Search for the cell housing the specified text and yield its (x, y) center coordinate. 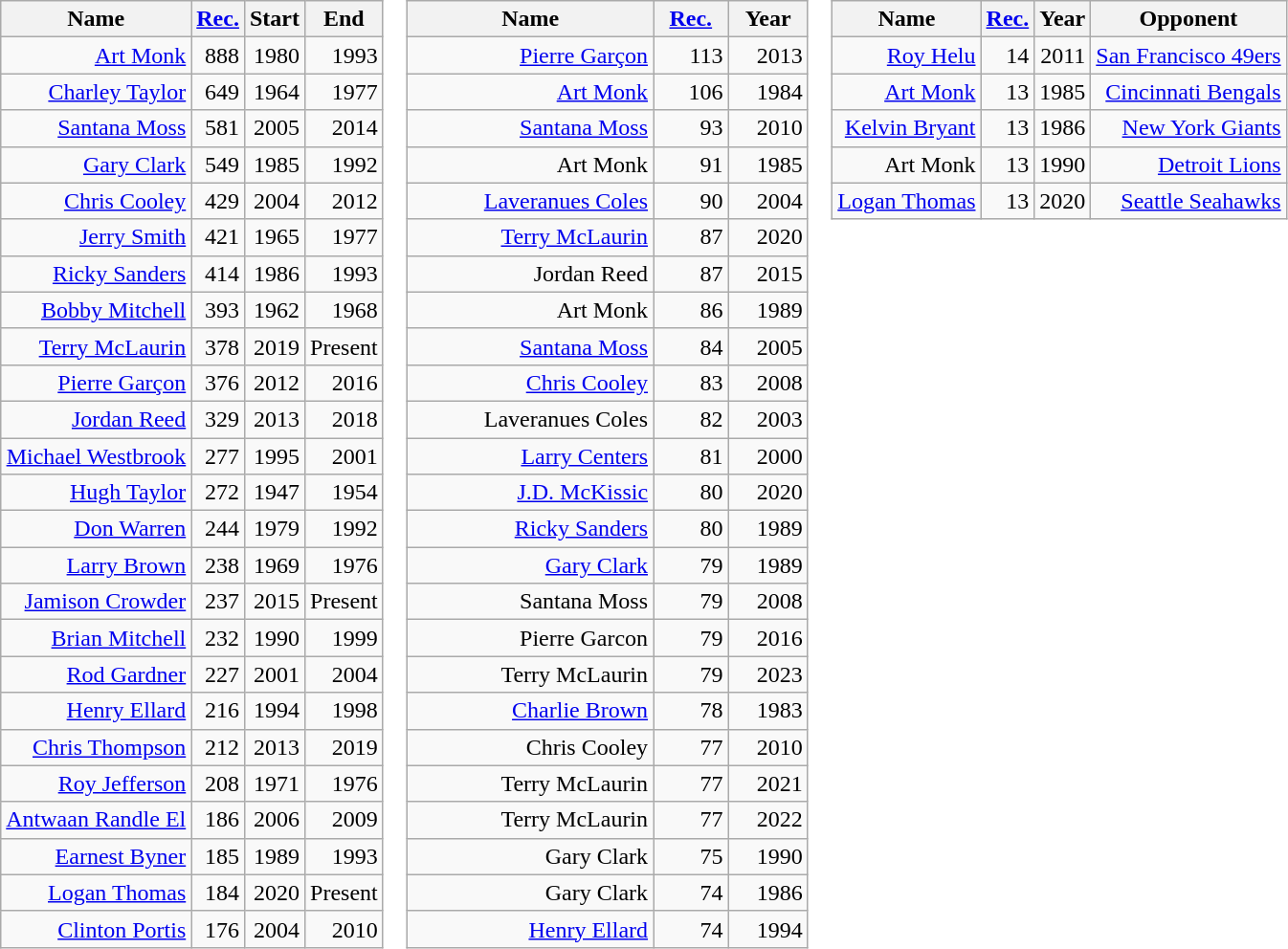
184 (218, 893)
185 (218, 856)
Bobby Mitchell (96, 310)
1947 (274, 493)
378 (218, 346)
Cincinnati Bengals (1188, 92)
1964 (274, 92)
Charlie Brown (530, 711)
113 (691, 55)
93 (691, 128)
227 (218, 674)
84 (691, 346)
86 (691, 310)
Jerry Smith (96, 237)
J.D. McKissic (530, 493)
232 (218, 638)
Roy Helu (907, 55)
1999 (344, 638)
888 (218, 55)
Seattle Seahawks (1188, 201)
Detroit Lions (1188, 165)
Hugh Taylor (96, 493)
186 (218, 820)
Michael Westbrook (96, 456)
238 (218, 565)
1998 (344, 711)
1962 (274, 310)
2014 (344, 128)
New York Giants (1188, 128)
Charley Taylor (96, 92)
1968 (344, 310)
1979 (274, 529)
81 (691, 456)
Kelvin Bryant (907, 128)
14 (1008, 55)
272 (218, 493)
Chris Thompson (96, 747)
Don Warren (96, 529)
Roy Jefferson (96, 783)
2000 (767, 456)
Antwaan Randle El (96, 820)
90 (691, 201)
376 (218, 383)
421 (218, 237)
75 (691, 856)
2018 (344, 419)
1984 (767, 92)
Pierre Garcon (530, 638)
83 (691, 383)
Opponent (1188, 19)
Clinton Portis (96, 929)
106 (691, 92)
Brian Mitchell (96, 638)
2021 (767, 783)
1965 (274, 237)
2009 (344, 820)
414 (218, 274)
Start (274, 19)
Earnest Byner (96, 856)
1971 (274, 783)
1954 (344, 493)
2006 (274, 820)
549 (218, 165)
277 (218, 456)
Larry Brown (96, 565)
244 (218, 529)
1980 (274, 55)
Larry Centers (530, 456)
2023 (767, 674)
649 (218, 92)
393 (218, 310)
2011 (1062, 55)
208 (218, 783)
1969 (274, 565)
Jamison Crowder (96, 602)
82 (691, 419)
San Francisco 49ers (1188, 55)
End (344, 19)
Rod Gardner (96, 674)
212 (218, 747)
237 (218, 602)
216 (218, 711)
581 (218, 128)
176 (218, 929)
1995 (274, 456)
91 (691, 165)
1983 (767, 711)
78 (691, 711)
429 (218, 201)
329 (218, 419)
2003 (767, 419)
2022 (767, 820)
